For the text-containing cell, return its midpoint in [x, y] coordinate format. 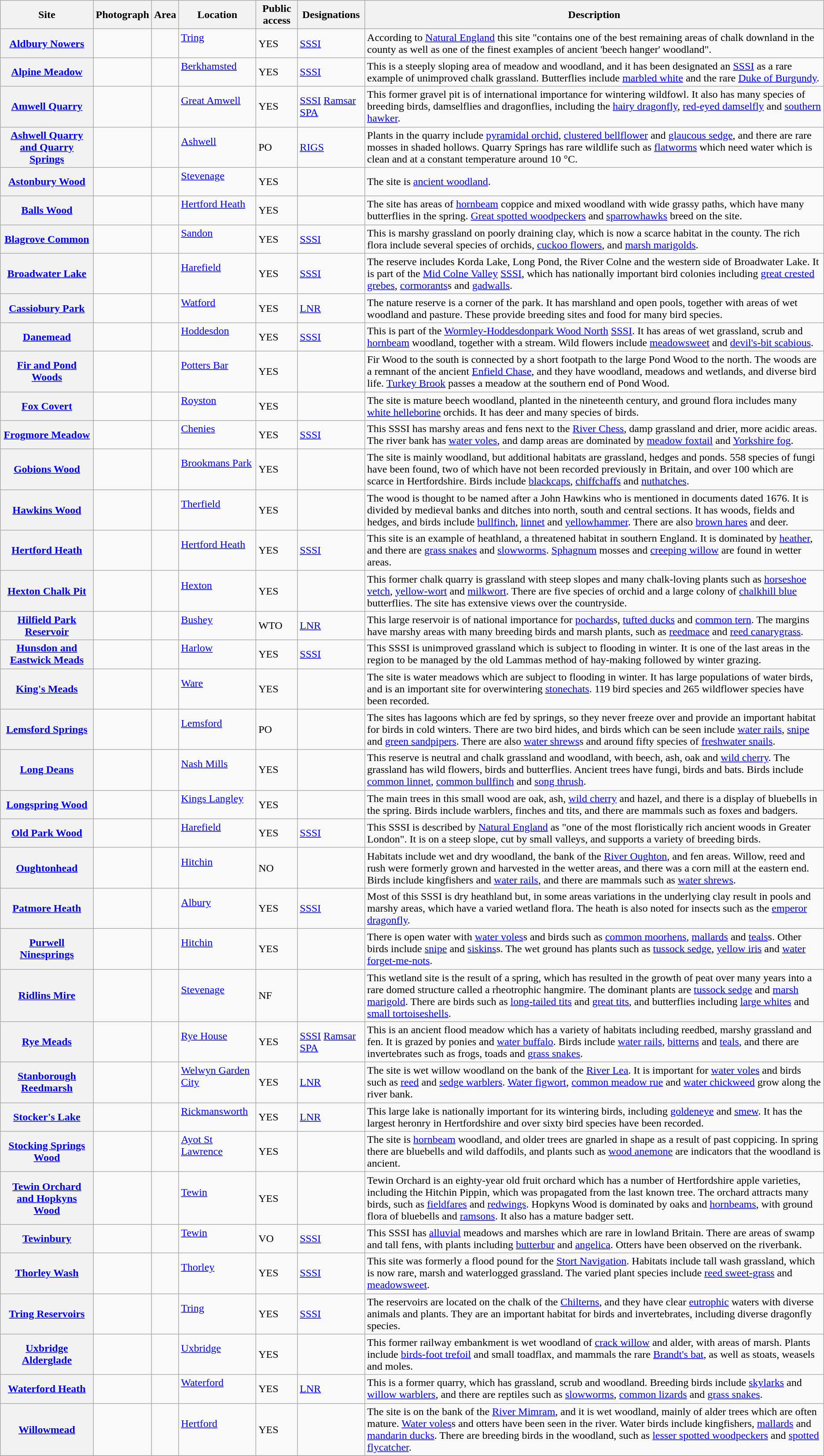
Frogmore Meadow [47, 435]
Tewinbury [47, 1238]
King's Meads [47, 689]
Bushey [217, 625]
Ashwell [217, 147]
Rickmansworth [217, 1117]
Rye House [217, 1042]
Longspring Wood [47, 804]
Danemead [47, 336]
Location [217, 15]
Aldbury Nowers [47, 43]
Long Deans [47, 770]
Watford [217, 308]
Astonbury Wood [47, 181]
Ware [217, 689]
Potters Bar [217, 371]
Site [47, 15]
Public access [277, 15]
Ridlins Mire [47, 995]
Thorley Wash [47, 1273]
Waterford Heath [47, 1389]
Gobions Wood [47, 469]
Rye Meads [47, 1042]
Great Amwell [217, 107]
Nash Mills [217, 770]
Royston [217, 406]
Uxbridge [217, 1354]
Old Park Wood [47, 833]
Hexton [217, 591]
The site is ancient woodland. [594, 181]
Hunsdon and Eastwick Meads [47, 654]
Amwell Quarry [47, 107]
RIGS [331, 147]
Oughtonhead [47, 868]
Ashwell Quarry and Quarry Springs [47, 147]
Stanborough Reedmarsh [47, 1083]
NF [277, 995]
Willowmead [47, 1430]
NO [277, 868]
Brookmans Park [217, 469]
WTO [277, 625]
Hilfield Park Reservoir [47, 625]
Lemsford Springs [47, 729]
Hawkins Wood [47, 510]
Broadwater Lake [47, 273]
Ayot St Lawrence [217, 1152]
Hexton Chalk Pit [47, 591]
Patmore Heath [47, 908]
Hoddesdon [217, 336]
Fox Covert [47, 406]
VO [277, 1238]
Uxbridge Alderglade [47, 1354]
Thorley [217, 1273]
Stocker's Lake [47, 1117]
Lemsford [217, 729]
Area [165, 15]
Photograph [122, 15]
Waterford [217, 1389]
Albury [217, 908]
Harlow [217, 654]
Welwyn Garden City [217, 1083]
Tring Reservoirs [47, 1314]
Description [594, 15]
Sandon [217, 239]
Tewin Orchard and Hopkyns Wood [47, 1198]
Berkhamsted [217, 72]
Hertford [217, 1430]
Cassiobury Park [47, 308]
Alpine Meadow [47, 72]
Purwell Ninesprings [47, 949]
Fir and Pond Woods [47, 371]
Blagrove Common [47, 239]
Kings Langley [217, 804]
Stocking Springs Wood [47, 1152]
Chenies [217, 435]
Therfield [217, 510]
Balls Wood [47, 211]
Designations [331, 15]
